Find where the given text appears and provide that cell's center as (x, y) coordinate. 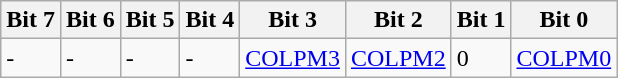
COLPM3 (293, 58)
COLPM2 (398, 58)
Bit 5 (150, 20)
0 (481, 58)
Bit 4 (210, 20)
Bit 7 (31, 20)
Bit 2 (398, 20)
Bit 3 (293, 20)
Bit 0 (564, 20)
Bit 1 (481, 20)
COLPM0 (564, 58)
Bit 6 (90, 20)
